Detect which cell encompasses the target text, then output its [X, Y] center coordinate. 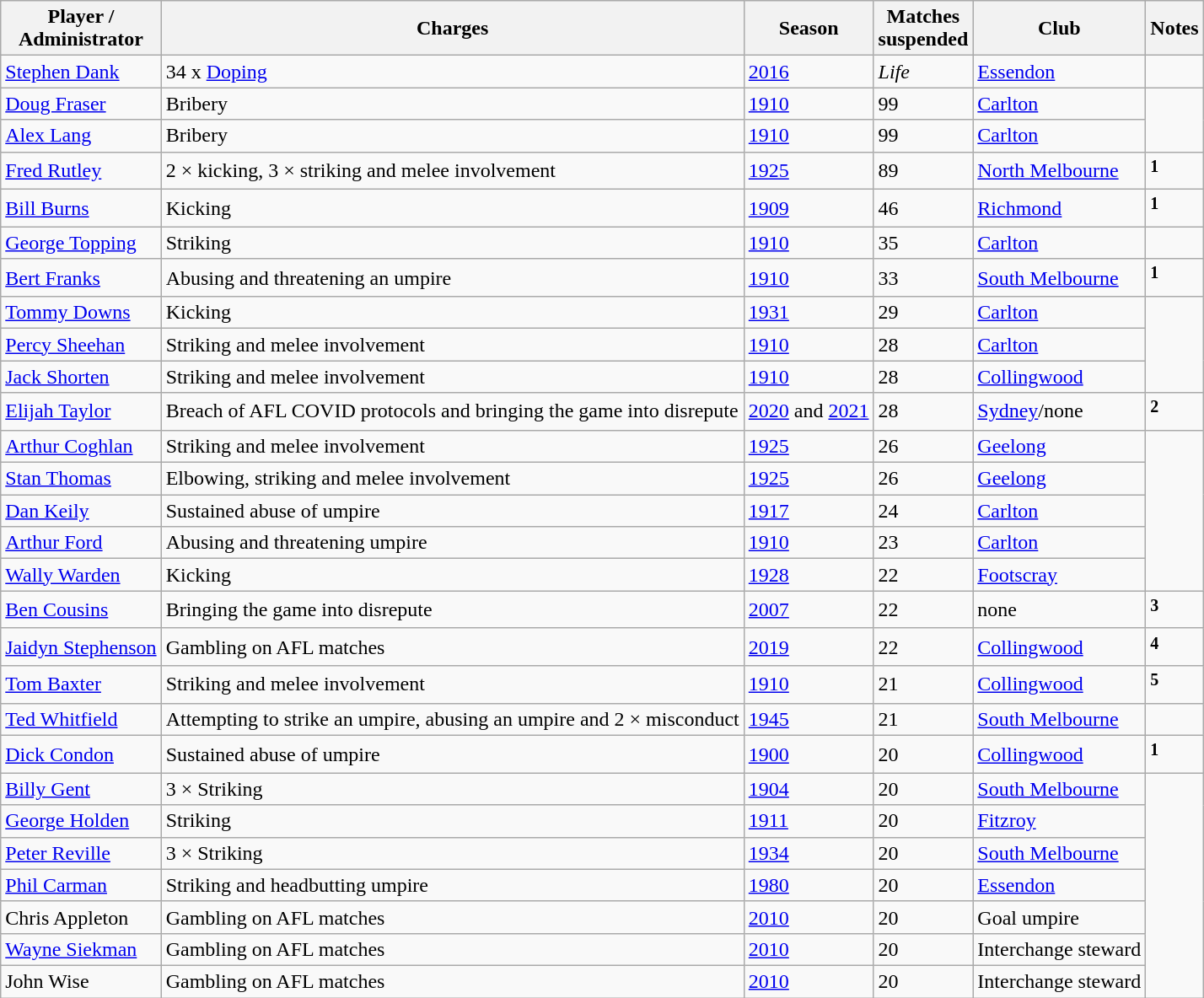
Life [923, 72]
4 [1174, 647]
1900 [809, 755]
29 [923, 313]
Breach of AFL COVID protocols and bringing the game into disrepute [452, 411]
35 [923, 243]
Bringing the game into disrepute [452, 610]
Player /Administrator [81, 29]
24 [923, 511]
Jaidyn Stephenson [81, 647]
Abusing and threatening an umpire [452, 278]
Doug Fraser [81, 104]
Percy Sheehan [81, 345]
1945 [809, 719]
John Wise [81, 981]
Notes [1174, 29]
Abusing and threatening umpire [452, 543]
Arthur Ford [81, 543]
Tommy Downs [81, 313]
Bert Franks [81, 278]
Ted Whitfield [81, 719]
Footscray [1059, 575]
1980 [809, 885]
Billy Gent [81, 789]
1911 [809, 821]
Wayne Siekman [81, 949]
Peter Reville [81, 853]
Fred Rutley [81, 170]
2020 and 2021 [809, 411]
23 [923, 543]
46 [923, 209]
Phil Carman [81, 885]
Dan Keily [81, 511]
Striking and headbutting umpire [452, 885]
Arthur Coghlan [81, 446]
3 [1174, 610]
Chris Appleton [81, 917]
1934 [809, 853]
Wally Warden [81, 575]
1909 [809, 209]
2007 [809, 610]
2 × kicking, 3 × striking and melee involvement [452, 170]
Season [809, 29]
5 [1174, 684]
Dick Condon [81, 755]
1917 [809, 511]
Bill Burns [81, 209]
34 x Doping [452, 72]
Tom Baxter [81, 684]
2019 [809, 647]
1928 [809, 575]
Richmond [1059, 209]
1931 [809, 313]
33 [923, 278]
Charges [452, 29]
2 [1174, 411]
Sydney/none [1059, 411]
2016 [809, 72]
Elbowing, striking and melee involvement [452, 479]
Alex Lang [81, 136]
89 [923, 170]
Attempting to strike an umpire, abusing an umpire and 2 × misconduct [452, 719]
George Holden [81, 821]
Matchessuspended [923, 29]
Goal umpire [1059, 917]
Jack Shorten [81, 377]
Fitzroy [1059, 821]
Elijah Taylor [81, 411]
1904 [809, 789]
Stan Thomas [81, 479]
Stephen Dank [81, 72]
North Melbourne [1059, 170]
Ben Cousins [81, 610]
none [1059, 610]
Club [1059, 29]
George Topping [81, 243]
